Detect which cell encompasses the target text, then output its [X, Y] center coordinate. 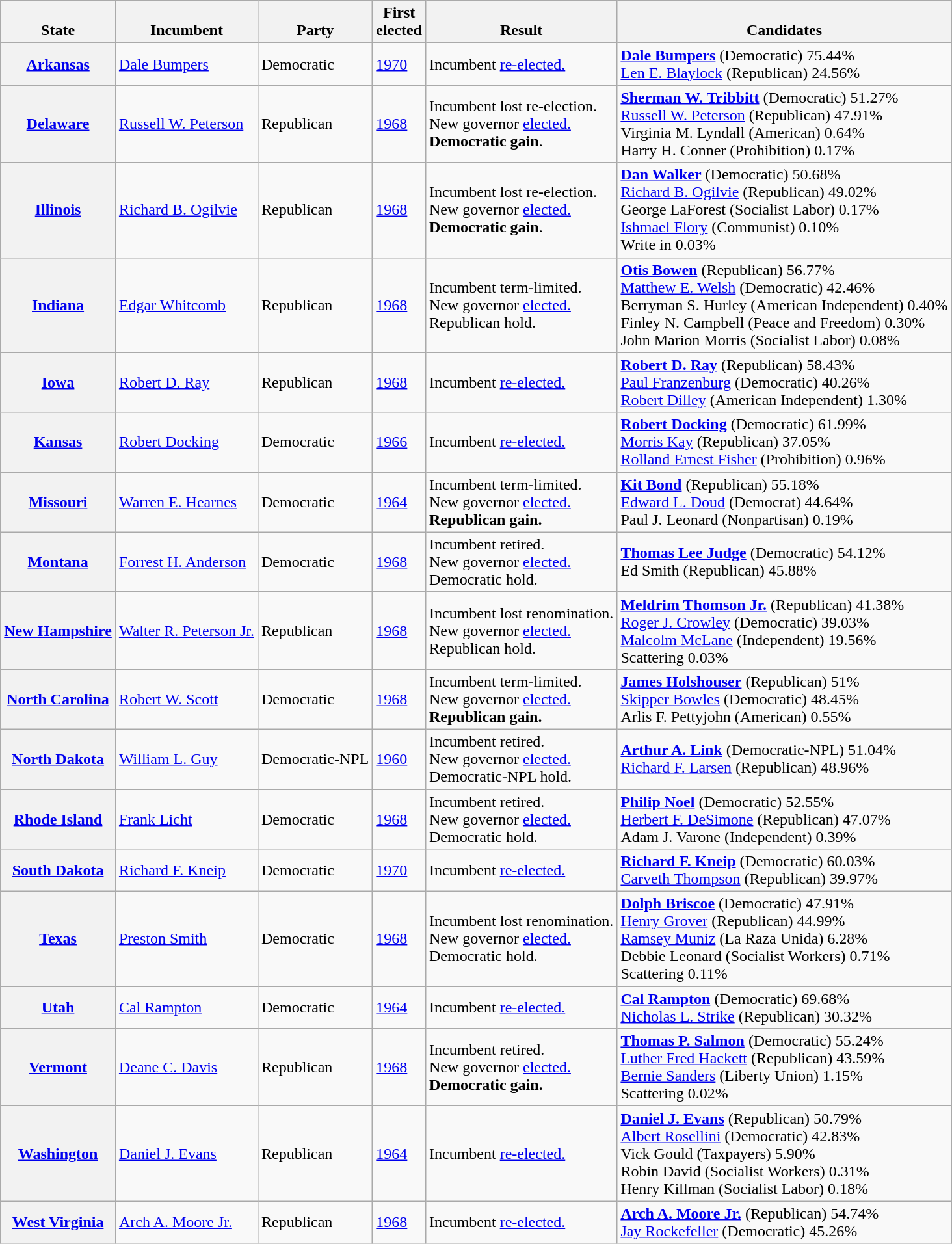
Deane C. Davis [186, 1068]
State [59, 22]
Vermont [59, 1068]
Incumbent term-limited.New governor elected.Republican gain. [521, 699]
Washington [59, 1154]
1966 [399, 442]
Richard F. Kneip (Democratic) 60.03%Carveth Thompson (Republican) 39.97% [784, 870]
Utah [59, 1008]
New Hampshire [59, 631]
Dale Bumpers (Democratic) 75.44%Len E. Blaylock (Republican) 24.56% [784, 64]
Delaware [59, 124]
Arthur A. Link (Democratic-NPL) 51.04%Richard F. Larsen (Republican) 48.96% [784, 759]
Frank Licht [186, 819]
Incumbent lost renomination.New governor elected.Republican hold. [521, 631]
Preston Smith [186, 939]
Meldrim Thomson Jr. (Republican) 41.38%Roger J. Crowley (Democratic) 39.03%Malcolm McLane (Independent) 19.56%Scattering 0.03% [784, 631]
Philip Noel (Democratic) 52.55%Herbert F. DeSimone (Republican) 47.07%Adam J. Varone (Independent) 0.39% [784, 819]
1960 [399, 759]
James Holshouser (Republican) 51%Skipper Bowles (Democratic) 48.45%Arlis F. Pettyjohn (American) 0.55% [784, 699]
Indiana [59, 305]
Dale Bumpers [186, 64]
Incumbent lost renomination.New governor elected.Democratic hold. [521, 939]
Robert W. Scott [186, 699]
Thomas P. Salmon (Democratic) 55.24%Luther Fred Hackett (Republican) 43.59%Bernie Sanders (Liberty Union) 1.15%Scattering 0.02% [784, 1068]
Incumbent retired.New governor elected.Democratic gain. [521, 1068]
Kansas [59, 442]
Arch A. Moore Jr. [186, 1223]
Sherman W. Tribbitt (Democratic) 51.27%Russell W. Peterson (Republican) 47.91%Virginia M. Lyndall (American) 0.64%Harry H. Conner (Prohibition) 0.17% [784, 124]
North Carolina [59, 699]
North Dakota [59, 759]
Thomas Lee Judge (Democratic) 54.12%Ed Smith (Republican) 45.88% [784, 562]
Incumbent [186, 22]
Result [521, 22]
Daniel J. Evans [186, 1154]
Forrest H. Anderson [186, 562]
Kit Bond (Republican) 55.18%Edward L. Doud (Democrat) 44.64%Paul J. Leonard (Nonpartisan) 0.19% [784, 502]
West Virginia [59, 1223]
Rhode Island [59, 819]
South Dakota [59, 870]
Robert Docking (Democratic) 61.99%Morris Kay (Republican) 37.05% Rolland Ernest Fisher (Prohibition) 0.96% [784, 442]
Arkansas [59, 64]
Robert D. Ray [186, 382]
Richard B. Ogilvie [186, 210]
Texas [59, 939]
Firstelected [399, 22]
Edgar Whitcomb [186, 305]
William L. Guy [186, 759]
Incumbent term-limited. New governor elected.Republican gain. [521, 502]
Russell W. Peterson [186, 124]
Incumbent retired.New governor elected.Democratic-NPL hold. [521, 759]
Montana [59, 562]
Iowa [59, 382]
Robert Docking [186, 442]
Richard F. Kneip [186, 870]
Robert D. Ray (Republican) 58.43%Paul Franzenburg (Democratic) 40.26% Robert Dilley (American Independent) 1.30% [784, 382]
Incumbent term-limited.New governor elected.Republican hold. [521, 305]
Cal Rampton [186, 1008]
Cal Rampton (Democratic) 69.68%Nicholas L. Strike (Republican) 30.32% [784, 1008]
Missouri [59, 502]
Arch A. Moore Jr. (Republican) 54.74%Jay Rockefeller (Democratic) 45.26% [784, 1223]
Warren E. Hearnes [186, 502]
Democratic-NPL [315, 759]
Illinois [59, 210]
Candidates [784, 22]
Party [315, 22]
Walter R. Peterson Jr. [186, 631]
